Capture the cell that displays the provided text and extract its (X, Y) central coordinate. 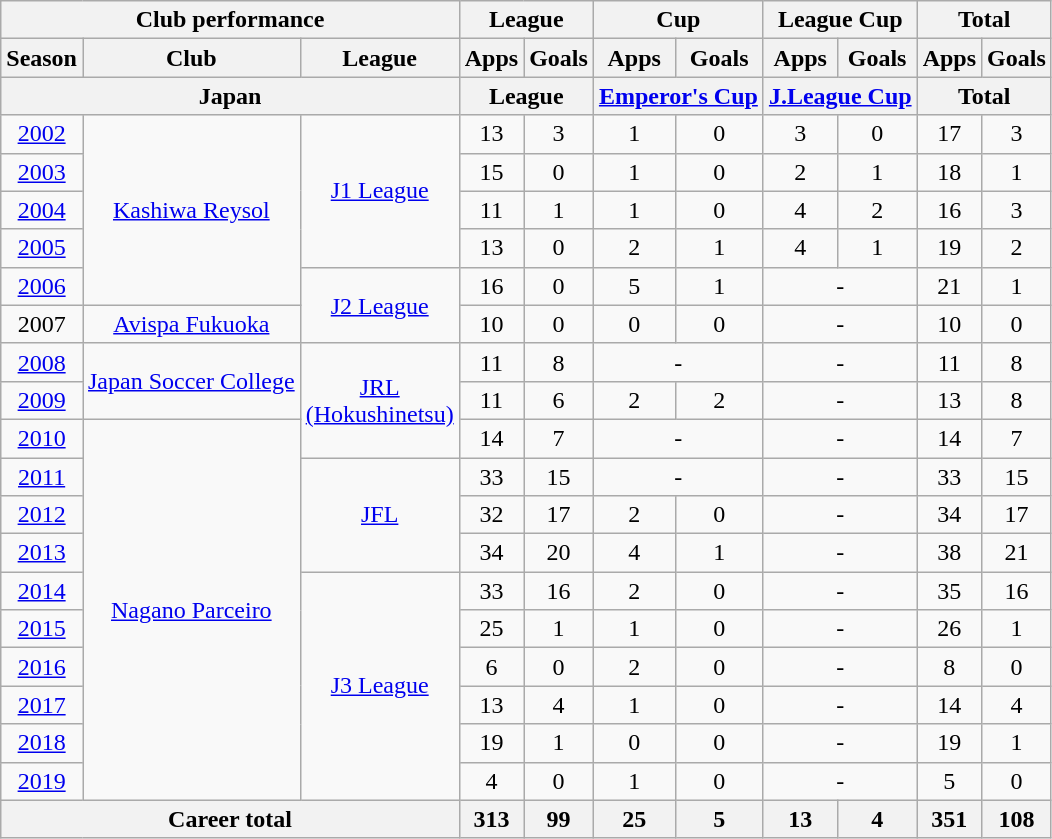
2017 (42, 705)
2003 (42, 172)
Nagano Parceiro (191, 610)
2018 (42, 743)
Japan (230, 96)
JRL(Hokushinetsu) (380, 400)
Season (42, 58)
313 (491, 819)
J1 League (380, 191)
Club performance (230, 20)
351 (949, 819)
Club (191, 58)
2005 (42, 248)
League Cup (840, 20)
2004 (42, 210)
Kashiwa Reysol (191, 210)
2008 (42, 362)
2010 (42, 438)
2002 (42, 134)
Emperor's Cup (678, 96)
Career total (230, 819)
J2 League (380, 305)
108 (1017, 819)
26 (949, 629)
2006 (42, 286)
2016 (42, 667)
18 (949, 172)
2015 (42, 629)
J3 League (380, 686)
20 (559, 553)
99 (559, 819)
J.League Cup (840, 96)
Cup (678, 20)
2013 (42, 553)
Japan Soccer College (191, 381)
2007 (42, 324)
Avispa Fukuoka (191, 324)
35 (949, 591)
JFL (380, 515)
38 (949, 553)
2011 (42, 477)
2014 (42, 591)
2012 (42, 515)
32 (491, 515)
2009 (42, 400)
2019 (42, 781)
